Detect which cell encompasses the target text, then output its (x, y) center coordinate. 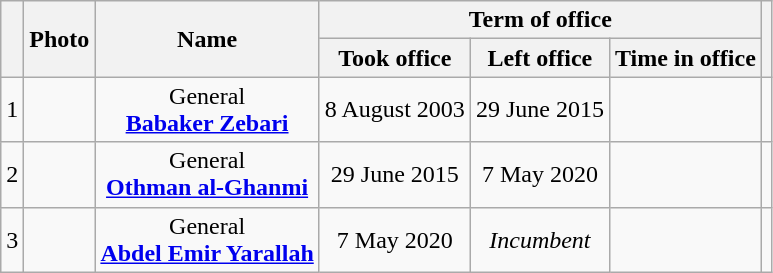
3 (12, 240)
Time in office (685, 58)
Left office (540, 58)
Took office (394, 58)
Photo (60, 39)
Term of office (540, 20)
Incumbent (540, 240)
8 August 2003 (394, 110)
Name (207, 39)
GeneralAbdel Emir Yarallah (207, 240)
GeneralOthman al-Ghanmi (207, 174)
2 (12, 174)
1 (12, 110)
GeneralBabaker Zebari (207, 110)
